For the text-containing cell, return its midpoint in [x, y] coordinate format. 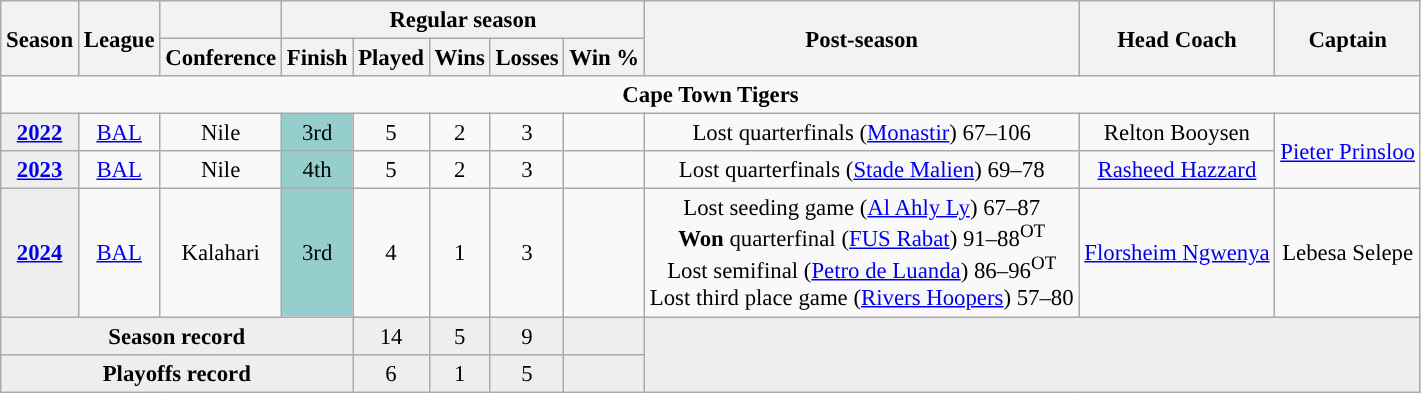
League [118, 38]
Kalahari [221, 253]
Played [391, 58]
Lebesa Selepe [1348, 253]
2022 [40, 133]
Season [40, 38]
6 [391, 373]
Head Coach [1177, 38]
4 [391, 253]
Pieter Prinsloo [1348, 152]
Florsheim Ngwenya [1177, 253]
Win % [604, 58]
Finish [316, 58]
4th [316, 170]
Lost quarterfinals (Stade Malien) 69–78 [862, 170]
14 [391, 336]
Wins [460, 58]
2023 [40, 170]
Relton Booysen [1177, 133]
Regular season [462, 20]
Rasheed Hazzard [1177, 170]
Post-season [862, 38]
9 [527, 336]
Losses [527, 58]
Season record [177, 336]
2024 [40, 253]
Captain [1348, 38]
Lost quarterfinals (Monastir) 67–106 [862, 133]
Cape Town Tigers [711, 95]
Conference [221, 58]
Playoffs record [177, 373]
